For the text-containing cell, return its midpoint in [X, Y] coordinate format. 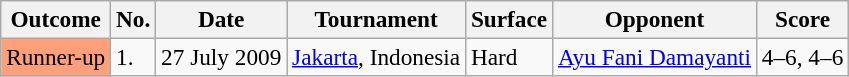
Jakarta, Indonesia [376, 57]
Hard [510, 57]
Runner-up [56, 57]
Opponent [655, 19]
Date [222, 19]
Ayu Fani Damayanti [655, 57]
1. [134, 57]
Tournament [376, 19]
Score [802, 19]
Surface [510, 19]
No. [134, 19]
Outcome [56, 19]
4–6, 4–6 [802, 57]
27 July 2009 [222, 57]
